Capture the cell that displays the provided text and extract its (X, Y) central coordinate. 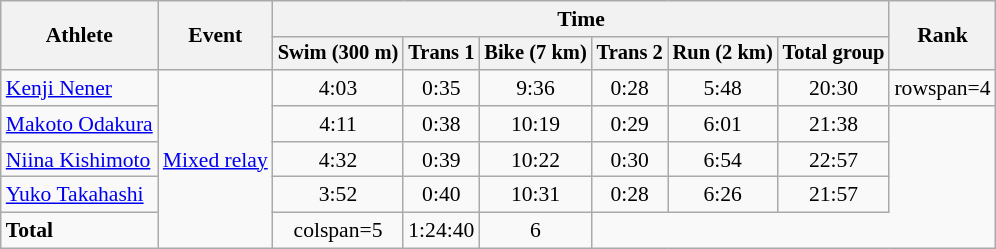
4:03 (338, 88)
4:11 (338, 124)
6:54 (723, 160)
Yuko Takahashi (80, 195)
rowspan=4 (942, 88)
20:30 (834, 88)
0:29 (630, 124)
Bike (7 km) (535, 54)
0:40 (441, 195)
4:32 (338, 160)
Kenji Nener (80, 88)
0:35 (441, 88)
5:48 (723, 88)
10:22 (535, 160)
9:36 (535, 88)
6:26 (723, 195)
Time (582, 19)
3:52 (338, 195)
10:31 (535, 195)
22:57 (834, 160)
0:30 (630, 160)
Makoto Odakura (80, 124)
Total (80, 231)
Total group (834, 54)
0:39 (441, 160)
Mixed relay (216, 159)
Trans 1 (441, 54)
colspan=5 (338, 231)
Swim (300 m) (338, 54)
0:38 (441, 124)
Niina Kishimoto (80, 160)
10:19 (535, 124)
21:38 (834, 124)
Event (216, 36)
Rank (942, 36)
Run (2 km) (723, 54)
Athlete (80, 36)
6 (535, 231)
Trans 2 (630, 54)
1:24:40 (441, 231)
21:57 (834, 195)
6:01 (723, 124)
